Provide the (X, Y) coordinate of the cell's center where the given text is located.  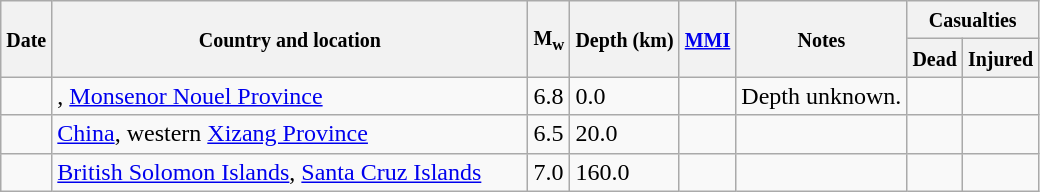
Mw (549, 39)
Dead (935, 58)
20.0 (624, 134)
Notes (822, 39)
6.8 (549, 96)
Depth unknown. (822, 96)
7.0 (549, 172)
, Monsenor Nouel Province (290, 96)
British Solomon Islands, Santa Cruz Islands (290, 172)
Country and location (290, 39)
Injured (1000, 58)
6.5 (549, 134)
Date (26, 39)
China, western Xizang Province (290, 134)
160.0 (624, 172)
Depth (km) (624, 39)
0.0 (624, 96)
MMI (708, 39)
Casualties (973, 20)
